Detect which cell encompasses the target text, then output its [x, y] center coordinate. 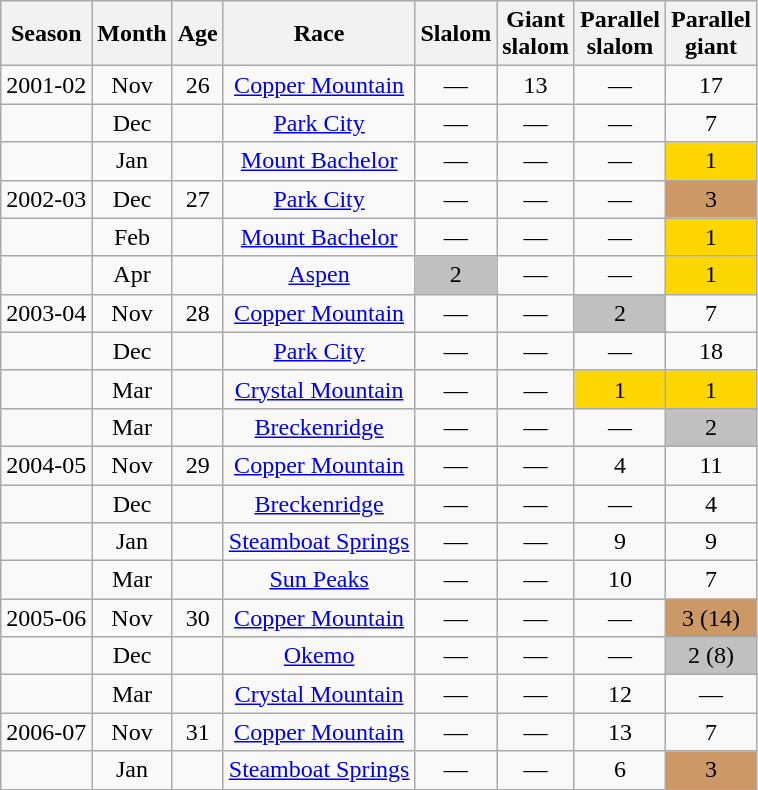
2005-06 [46, 618]
30 [198, 618]
26 [198, 85]
Apr [132, 275]
2002-03 [46, 199]
Month [132, 34]
2001-02 [46, 85]
2006-07 [46, 732]
Race [319, 34]
Aspen [319, 275]
29 [198, 465]
10 [620, 580]
Parallelgiant [712, 34]
Slalom [456, 34]
Okemo [319, 656]
Parallelslalom [620, 34]
18 [712, 351]
17 [712, 85]
Season [46, 34]
Giantslalom [536, 34]
Feb [132, 237]
2003-04 [46, 313]
Sun Peaks [319, 580]
27 [198, 199]
12 [620, 694]
28 [198, 313]
3 (14) [712, 618]
6 [620, 770]
Age [198, 34]
2 (8) [712, 656]
11 [712, 465]
2004-05 [46, 465]
31 [198, 732]
